For the text-containing cell, return its midpoint in [x, y] coordinate format. 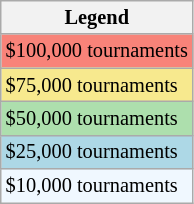
$25,000 tournaments [97, 152]
$100,000 tournaments [97, 51]
$50,000 tournaments [97, 118]
$75,000 tournaments [97, 85]
Legend [97, 17]
$10,000 tournaments [97, 186]
